Return [x, y] of the center of cell containing provided text 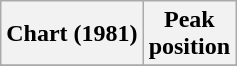
Peakposition [189, 34]
Chart (1981) [72, 34]
